Identify which cell holds the provided text, then report its (x, y) central coordinate. 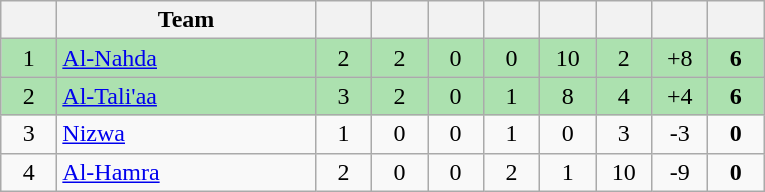
Al-Nahda (186, 58)
-3 (680, 134)
Nizwa (186, 134)
8 (568, 96)
-9 (680, 172)
+8 (680, 58)
Team (186, 20)
Al-Tali'aa (186, 96)
+4 (680, 96)
Al-Hamra (186, 172)
